Extract the [X, Y] coordinate from the center of the cell holding the provided text.  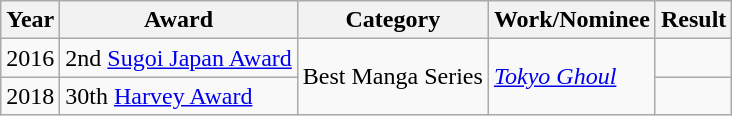
Award [179, 20]
Result [693, 20]
Year [30, 20]
2nd Sugoi Japan Award [179, 58]
Tokyo Ghoul [572, 77]
2016 [30, 58]
Best Manga Series [392, 77]
30th Harvey Award [179, 96]
Work/Nominee [572, 20]
2018 [30, 96]
Category [392, 20]
